Pinpoint the cell where the given text exists, returning its (X, Y) midpoint coordinate. 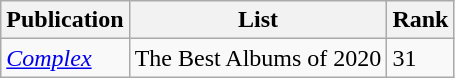
Complex (65, 58)
31 (420, 58)
The Best Albums of 2020 (258, 58)
List (258, 20)
Publication (65, 20)
Rank (420, 20)
